Return the (X, Y) coordinate for the center point of the cell that contains the specified text.  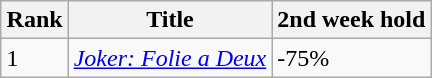
Title (170, 20)
-75% (352, 58)
Rank (34, 20)
2nd week hold (352, 20)
1 (34, 58)
Joker: Folie a Deux (170, 58)
